Determine the [x, y] coordinate at the center of the cell enclosing the given text.  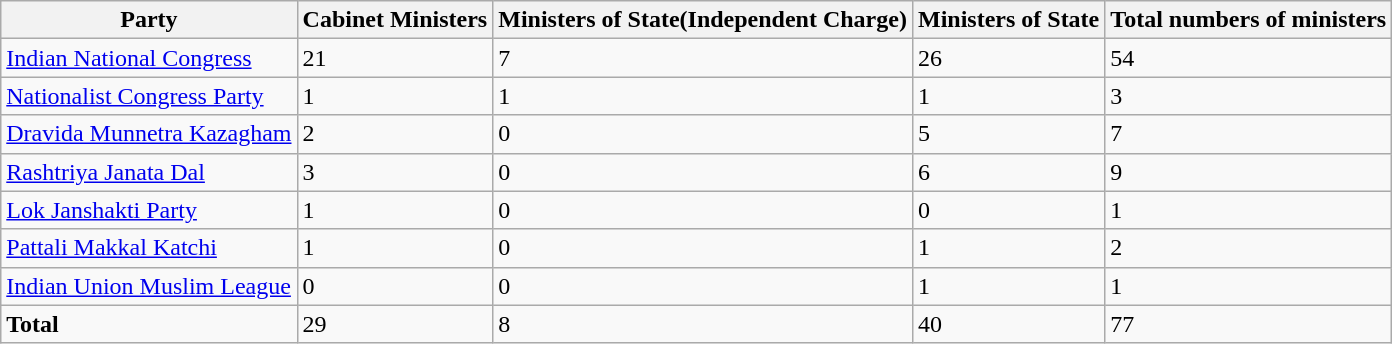
5 [1008, 134]
Pattali Makkal Katchi [149, 248]
Nationalist Congress Party [149, 96]
Indian National Congress [149, 58]
Indian Union Muslim League [149, 286]
21 [395, 58]
Ministers of State(Independent Charge) [703, 20]
8 [703, 324]
Party [149, 20]
Cabinet Ministers [395, 20]
29 [395, 324]
Rashtriya Janata Dal [149, 172]
Ministers of State [1008, 20]
Lok Janshakti Party [149, 210]
Dravida Munnetra Kazagham [149, 134]
26 [1008, 58]
Total numbers of ministers [1248, 20]
54 [1248, 58]
9 [1248, 172]
40 [1008, 324]
Total [149, 324]
77 [1248, 324]
6 [1008, 172]
